Detect which cell encompasses the target text, then output its (x, y) center coordinate. 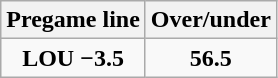
Pregame line (74, 20)
LOU −3.5 (74, 58)
Over/under (210, 20)
56.5 (210, 58)
